Search for the cell housing the specified text and yield its (x, y) center coordinate. 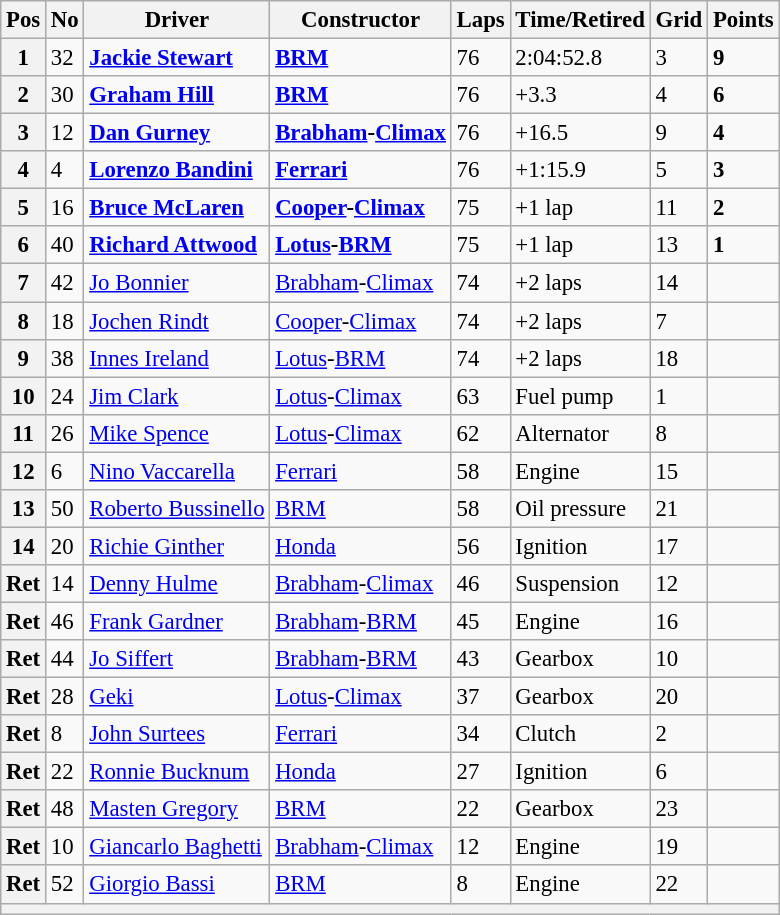
45 (480, 621)
Nino Vaccarella (177, 471)
52 (65, 885)
+3.3 (580, 95)
+16.5 (580, 133)
Grid (678, 20)
Innes Ireland (177, 358)
No (65, 20)
37 (480, 697)
30 (65, 95)
Ronnie Bucknum (177, 772)
John Surtees (177, 734)
Denny Hulme (177, 584)
Driver (177, 20)
Dan Gurney (177, 133)
50 (65, 509)
34 (480, 734)
Clutch (580, 734)
56 (480, 546)
43 (480, 659)
Pos (24, 20)
Masten Gregory (177, 809)
Frank Gardner (177, 621)
Richard Attwood (177, 245)
15 (678, 471)
Jochen Rindt (177, 321)
Alternator (580, 433)
28 (65, 697)
Oil pressure (580, 509)
Mike Spence (177, 433)
Jo Siffert (177, 659)
Lorenzo Bandini (177, 170)
44 (65, 659)
23 (678, 809)
63 (480, 396)
19 (678, 847)
Roberto Bussinello (177, 509)
Constructor (360, 20)
24 (65, 396)
Graham Hill (177, 95)
Giancarlo Baghetti (177, 847)
62 (480, 433)
Bruce McLaren (177, 208)
Fuel pump (580, 396)
27 (480, 772)
Suspension (580, 584)
26 (65, 433)
17 (678, 546)
2:04:52.8 (580, 58)
Time/Retired (580, 20)
Richie Ginther (177, 546)
Jackie Stewart (177, 58)
21 (678, 509)
40 (65, 245)
42 (65, 283)
Jim Clark (177, 396)
48 (65, 809)
32 (65, 58)
+1:15.9 (580, 170)
Geki (177, 697)
Jo Bonnier (177, 283)
38 (65, 358)
Laps (480, 20)
Points (744, 20)
Giorgio Bassi (177, 885)
